Provide the [x, y] coordinate of the cell's center where the given text is located.  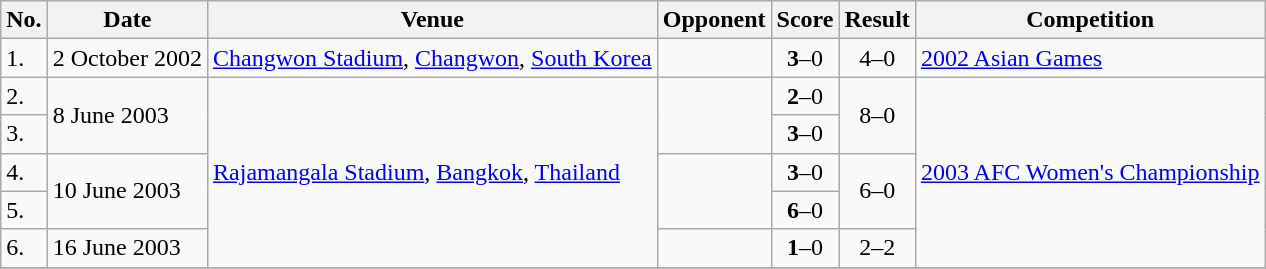
8–0 [877, 115]
Opponent [714, 20]
4–0 [877, 58]
Date [127, 20]
1. [24, 58]
8 June 2003 [127, 115]
Result [877, 20]
No. [24, 20]
Venue [433, 20]
3. [24, 134]
6. [24, 248]
Competition [1090, 20]
1–0 [805, 248]
Rajamangala Stadium, Bangkok, Thailand [433, 172]
2–2 [877, 248]
2 October 2002 [127, 58]
2–0 [805, 96]
10 June 2003 [127, 191]
2002 Asian Games [1090, 58]
Score [805, 20]
2003 AFC Women's Championship [1090, 172]
4. [24, 172]
Changwon Stadium, Changwon, South Korea [433, 58]
5. [24, 210]
2. [24, 96]
16 June 2003 [127, 248]
